Provide the [x, y] coordinate of the cell's center where the given text is located.  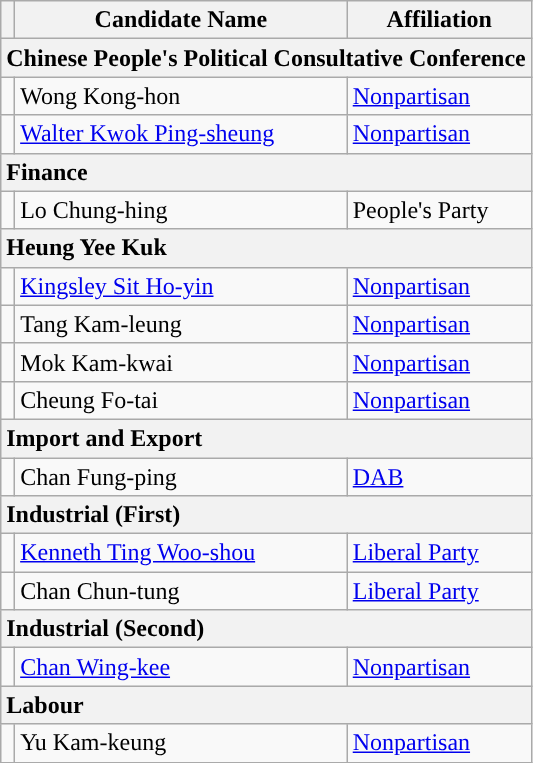
Chan Wing-kee [182, 667]
Tang Kam-leung [182, 324]
Candidate Name [182, 20]
Kingsley Sit Ho-yin [182, 286]
Affiliation [439, 20]
Lo Chung-hing [182, 210]
Kenneth Ting Woo-shou [182, 553]
DAB [439, 477]
Finance [266, 172]
Industrial (Second) [266, 629]
Mok Kam-kwai [182, 362]
Chan Chun-tung [182, 591]
Heung Yee Kuk [266, 248]
People's Party [439, 210]
Walter Kwok Ping-sheung [182, 134]
Industrial (First) [266, 515]
Cheung Fo-tai [182, 400]
Wong Kong-hon [182, 96]
Import and Export [266, 438]
Labour [266, 705]
Chan Fung-ping [182, 477]
Yu Kam-keung [182, 743]
Chinese People's Political Consultative Conference [266, 58]
